Determine the [X, Y] coordinate at the center of the cell enclosing the given text.  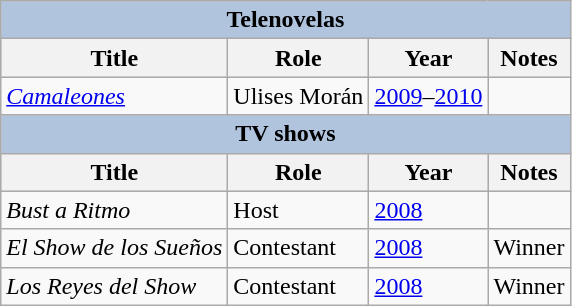
El Show de los Sueños [114, 248]
Camaleones [114, 96]
2009–2010 [428, 96]
Telenovelas [286, 20]
Host [298, 210]
Los Reyes del Show [114, 286]
Bust a Ritmo [114, 210]
Ulises Morán [298, 96]
TV shows [286, 134]
